Extract the (x, y) coordinate from the center of the cell holding the provided text.  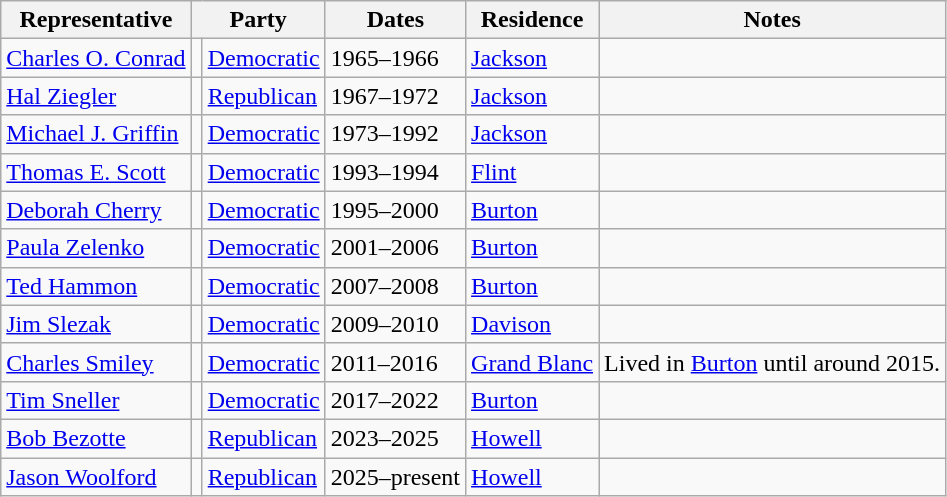
1993–1994 (395, 172)
Ted Hammon (96, 286)
1965–1966 (395, 58)
2001–2006 (395, 248)
Residence (532, 20)
Jim Slezak (96, 324)
2007–2008 (395, 286)
2017–2022 (395, 400)
Tim Sneller (96, 400)
2011–2016 (395, 362)
Party (258, 20)
Notes (772, 20)
Deborah Cherry (96, 210)
Flint (532, 172)
1967–1972 (395, 96)
Charles Smiley (96, 362)
Michael J. Griffin (96, 134)
Dates (395, 20)
Grand Blanc (532, 362)
Davison (532, 324)
Hal Ziegler (96, 96)
2009–2010 (395, 324)
Charles O. Conrad (96, 58)
Bob Bezotte (96, 438)
Lived in Burton until around 2015. (772, 362)
2023–2025 (395, 438)
Paula Zelenko (96, 248)
Thomas E. Scott (96, 172)
Representative (96, 20)
1995–2000 (395, 210)
2025–present (395, 477)
1973–1992 (395, 134)
Jason Woolford (96, 477)
